Find where the given text appears and provide that cell's center as [x, y] coordinate. 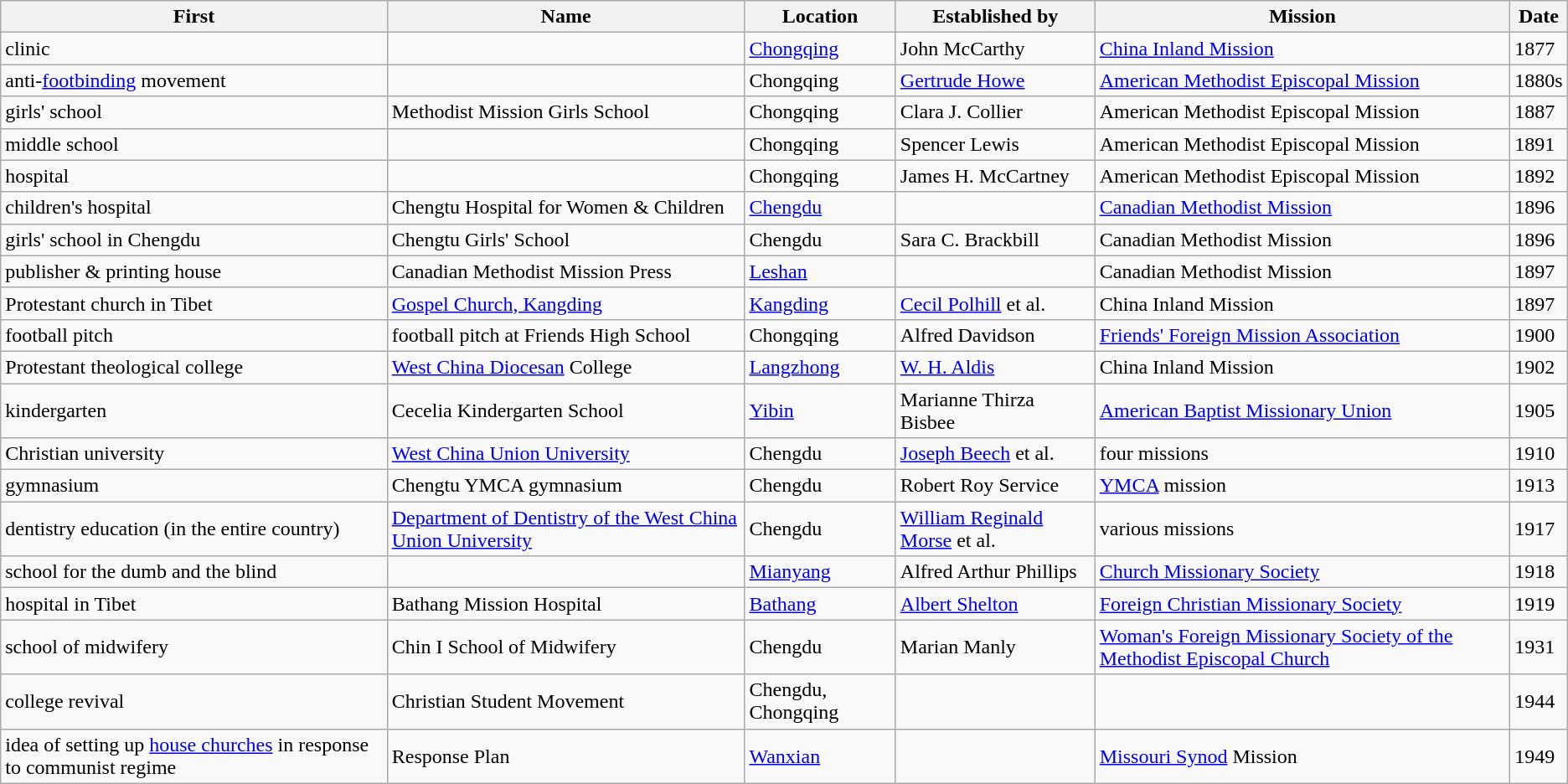
Clara J. Collier [995, 112]
Foreign Christian Missionary Society [1302, 604]
Chengtu YMCA gymnasium [566, 486]
anti-footbinding movement [194, 80]
Marian Manly [995, 647]
William Reginald Morse et al. [995, 529]
Protestant church in Tibet [194, 303]
1918 [1540, 572]
Albert Shelton [995, 604]
girls' school in Chengdu [194, 240]
1887 [1540, 112]
Robert Roy Service [995, 486]
idea of setting up house churches in response to communist regime [194, 756]
Bathang Mission Hospital [566, 604]
four missions [1302, 454]
Methodist Mission Girls School [566, 112]
Chengtu Hospital for Women & Children [566, 208]
hospital [194, 176]
Date [1540, 17]
Mianyang [820, 572]
Joseph Beech et al. [995, 454]
1891 [1540, 144]
Chengdu, Chongqing [820, 702]
Church Missionary Society [1302, 572]
school of midwifery [194, 647]
W. H. Aldis [995, 367]
various missions [1302, 529]
1910 [1540, 454]
1919 [1540, 604]
1892 [1540, 176]
Yibin [820, 410]
Protestant theological college [194, 367]
1949 [1540, 756]
school for the dumb and the blind [194, 572]
Bathang [820, 604]
Alfred Arthur Phillips [995, 572]
girls' school [194, 112]
Department of Dentistry of the West China Union University [566, 529]
1880s [1540, 80]
West China Diocesan College [566, 367]
Wanxian [820, 756]
1900 [1540, 335]
middle school [194, 144]
Gertrude Howe [995, 80]
Gospel Church, Kangding [566, 303]
Friends' Foreign Mission Association [1302, 335]
John McCarthy [995, 49]
Woman's Foreign Missionary Society of the Methodist Episcopal Church [1302, 647]
Cecil Polhill et al. [995, 303]
Location [820, 17]
1877 [1540, 49]
Chengtu Girls' School [566, 240]
football pitch [194, 335]
Cecelia Kindergarten School [566, 410]
YMCA mission [1302, 486]
dentistry education (in the entire country) [194, 529]
Response Plan [566, 756]
Sara C. Brackbill [995, 240]
Kangding [820, 303]
children's hospital [194, 208]
1917 [1540, 529]
clinic [194, 49]
Christian university [194, 454]
college revival [194, 702]
football pitch at Friends High School [566, 335]
Canadian Methodist Mission Press [566, 271]
James H. McCartney [995, 176]
Langzhong [820, 367]
publisher & printing house [194, 271]
1913 [1540, 486]
1905 [1540, 410]
Christian Student Movement [566, 702]
First [194, 17]
Mission [1302, 17]
Name [566, 17]
Spencer Lewis [995, 144]
Established by [995, 17]
gymnasium [194, 486]
Alfred Davidson [995, 335]
Leshan [820, 271]
West China Union University [566, 454]
American Baptist Missionary Union [1302, 410]
1931 [1540, 647]
Chin I School of Midwifery [566, 647]
1902 [1540, 367]
kindergarten [194, 410]
Marianne Thirza Bisbee [995, 410]
hospital in Tibet [194, 604]
1944 [1540, 702]
Missouri Synod Mission [1302, 756]
